Provide the (x, y) coordinate of the cell's center where the given text is located.  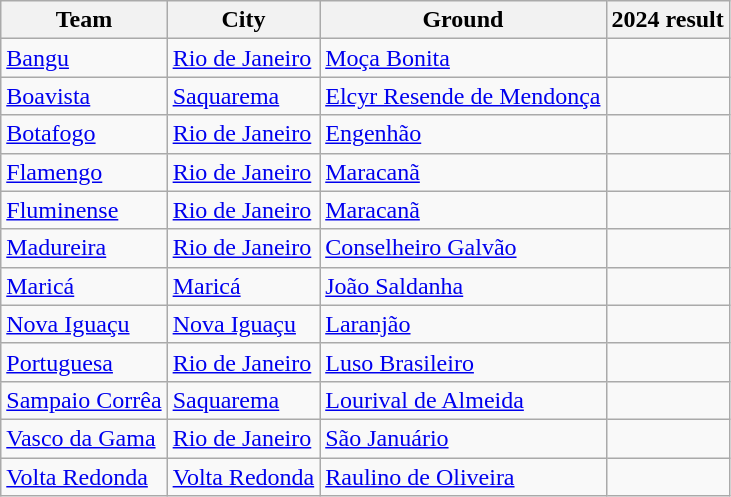
Conselheiro Galvão (463, 248)
Portuguesa (84, 362)
Laranjão (463, 324)
Luso Brasileiro (463, 362)
Elcyr Resende de Mendonça (463, 96)
2024 result (668, 20)
São Januário (463, 438)
Fluminense (84, 210)
Ground (463, 20)
Botafogo (84, 134)
Engenhão (463, 134)
Moça Bonita (463, 58)
Lourival de Almeida (463, 400)
Team (84, 20)
Bangu (84, 58)
João Saldanha (463, 286)
Raulino de Oliveira (463, 477)
Vasco da Gama (84, 438)
City (244, 20)
Sampaio Corrêa (84, 400)
Madureira (84, 248)
Flamengo (84, 172)
Boavista (84, 96)
